Capture the cell that displays the provided text and extract its (x, y) central coordinate. 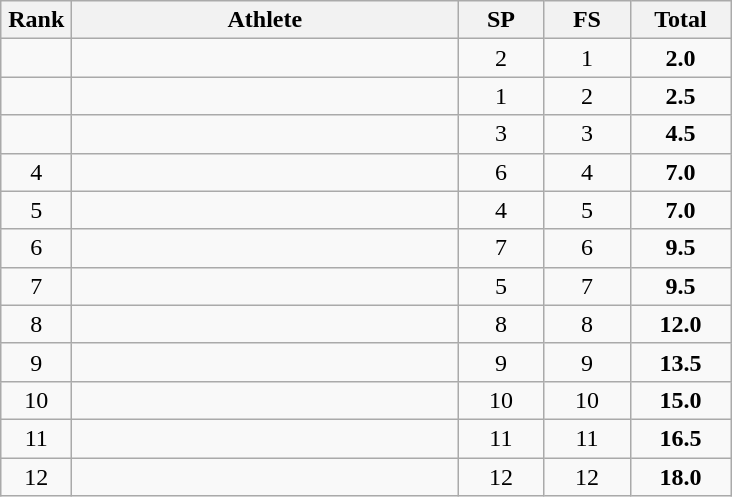
4.5 (680, 134)
15.0 (680, 400)
13.5 (680, 362)
SP (501, 20)
18.0 (680, 477)
Athlete (265, 20)
16.5 (680, 438)
Total (680, 20)
12.0 (680, 324)
2.5 (680, 96)
2.0 (680, 58)
FS (587, 20)
Rank (36, 20)
